Scan for the cell matching the given text and deliver its (X, Y) coordinate at center. 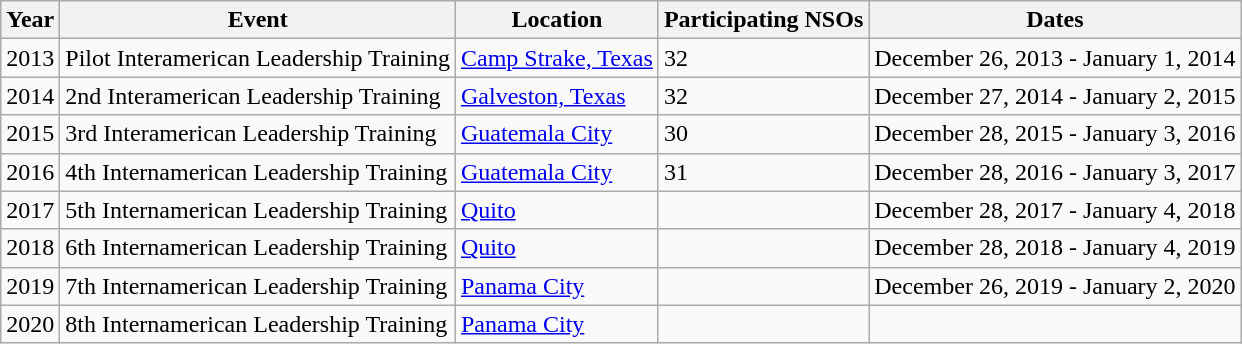
Pilot Interamerican Leadership Training (258, 58)
3rd Interamerican Leadership Training (258, 134)
Dates (1055, 20)
December 27, 2014 - January 2, 2015 (1055, 96)
Location (556, 20)
Galveston, Texas (556, 96)
2013 (30, 58)
2018 (30, 248)
December 28, 2015 - January 3, 2016 (1055, 134)
30 (763, 134)
4th Internamerican Leadership Training (258, 172)
2014 (30, 96)
December 26, 2013 - January 1, 2014 (1055, 58)
5th Internamerican Leadership Training (258, 210)
7th Internamerican Leadership Training (258, 286)
December 28, 2016 - January 3, 2017 (1055, 172)
Participating NSOs (763, 20)
2015 (30, 134)
December 26, 2019 - January 2, 2020 (1055, 286)
December 28, 2017 - January 4, 2018 (1055, 210)
6th Internamerican Leadership Training (258, 248)
2016 (30, 172)
2017 (30, 210)
8th Internamerican Leadership Training (258, 324)
Camp Strake, Texas (556, 58)
31 (763, 172)
December 28, 2018 - January 4, 2019 (1055, 248)
Event (258, 20)
2nd Interamerican Leadership Training (258, 96)
Year (30, 20)
2019 (30, 286)
2020 (30, 324)
